For the text-containing cell, return its midpoint in [X, Y] coordinate format. 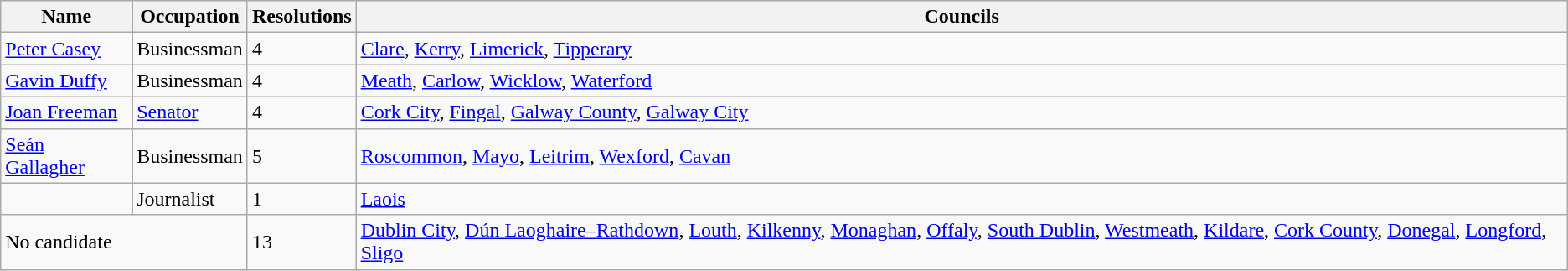
Meath, Carlow, Wicklow, Waterford [962, 81]
Clare, Kerry, Limerick, Tipperary [962, 49]
Roscommon, Mayo, Leitrim, Wexford, Cavan [962, 156]
1 [302, 199]
Seán Gallagher [67, 156]
Councils [962, 17]
Resolutions [302, 17]
Journalist [190, 199]
Cork City, Fingal, Galway County, Galway City [962, 112]
13 [302, 242]
Dublin City, Dún Laoghaire–Rathdown, Louth, Kilkenny, Monaghan, Offaly, South Dublin, Westmeath, Kildare, Cork County, Donegal, Longford, Sligo [962, 242]
Joan Freeman [67, 112]
5 [302, 156]
Peter Casey [67, 49]
Name [67, 17]
Laois [962, 199]
Gavin Duffy [67, 81]
No candidate [124, 242]
Senator [190, 112]
Occupation [190, 17]
